Return [x, y] of the center of cell containing provided text 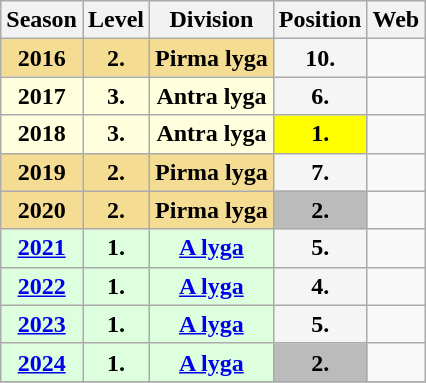
10. [320, 58]
6. [320, 96]
2017 [42, 96]
Position [320, 20]
2020 [42, 210]
2021 [42, 248]
2016 [42, 58]
2023 [42, 324]
2018 [42, 134]
2024 [42, 362]
4. [320, 286]
Level [116, 20]
2022 [42, 286]
Division [212, 20]
7. [320, 172]
Web [396, 20]
Season [42, 20]
2019 [42, 172]
